Determine the [X, Y] coordinate at the center of the cell enclosing the given text.  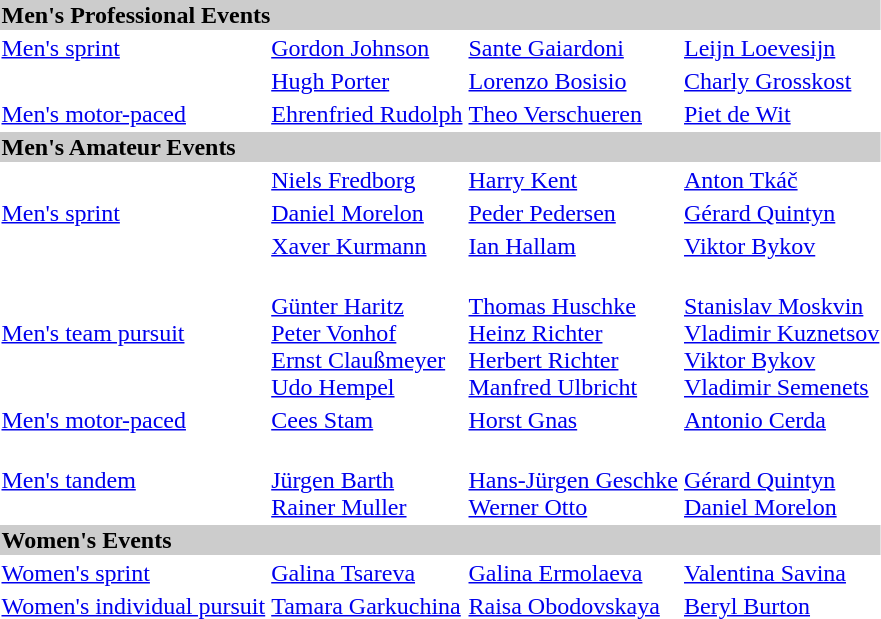
Viktor Bykov [782, 246]
Gérard Quintyn [782, 213]
Günter Haritz Peter Vonhof Ernst Claußmeyer Udo Hempel [367, 333]
Men's tandem [134, 480]
Hans-Jürgen Geschke Werner Otto [574, 480]
Piet de Wit [782, 114]
Women's Events [440, 540]
Men's team pursuit [134, 333]
Charly Grosskost [782, 81]
Niels Fredborg [367, 180]
Jürgen Barth Rainer Muller [367, 480]
Men's Amateur Events [440, 147]
Daniel Morelon [367, 213]
Sante Gaiardoni [574, 48]
Leijn Loevesijn [782, 48]
Stanislav Moskvin Vladimir Kuznetsov Viktor Bykov Vladimir Semenets [782, 333]
Valentina Savina [782, 573]
Ian Hallam [574, 246]
Harry Kent [574, 180]
Women's sprint [134, 573]
Ehrenfried Rudolph [367, 114]
Cees Stam [367, 420]
Anton Tkáč [782, 180]
Antonio Cerda [782, 420]
Gérard Quintyn Daniel Morelon [782, 480]
Theo Verschueren [574, 114]
Peder Pedersen [574, 213]
Galina Ermolaeva [574, 573]
Hugh Porter [367, 81]
Galina Tsareva [367, 573]
Thomas Huschke Heinz Richter Herbert Richter Manfred Ulbricht [574, 333]
Xaver Kurmann [367, 246]
Gordon Johnson [367, 48]
Horst Gnas [574, 420]
Lorenzo Bosisio [574, 81]
Men's Professional Events [440, 15]
